Detect which cell encompasses the target text, then output its (X, Y) center coordinate. 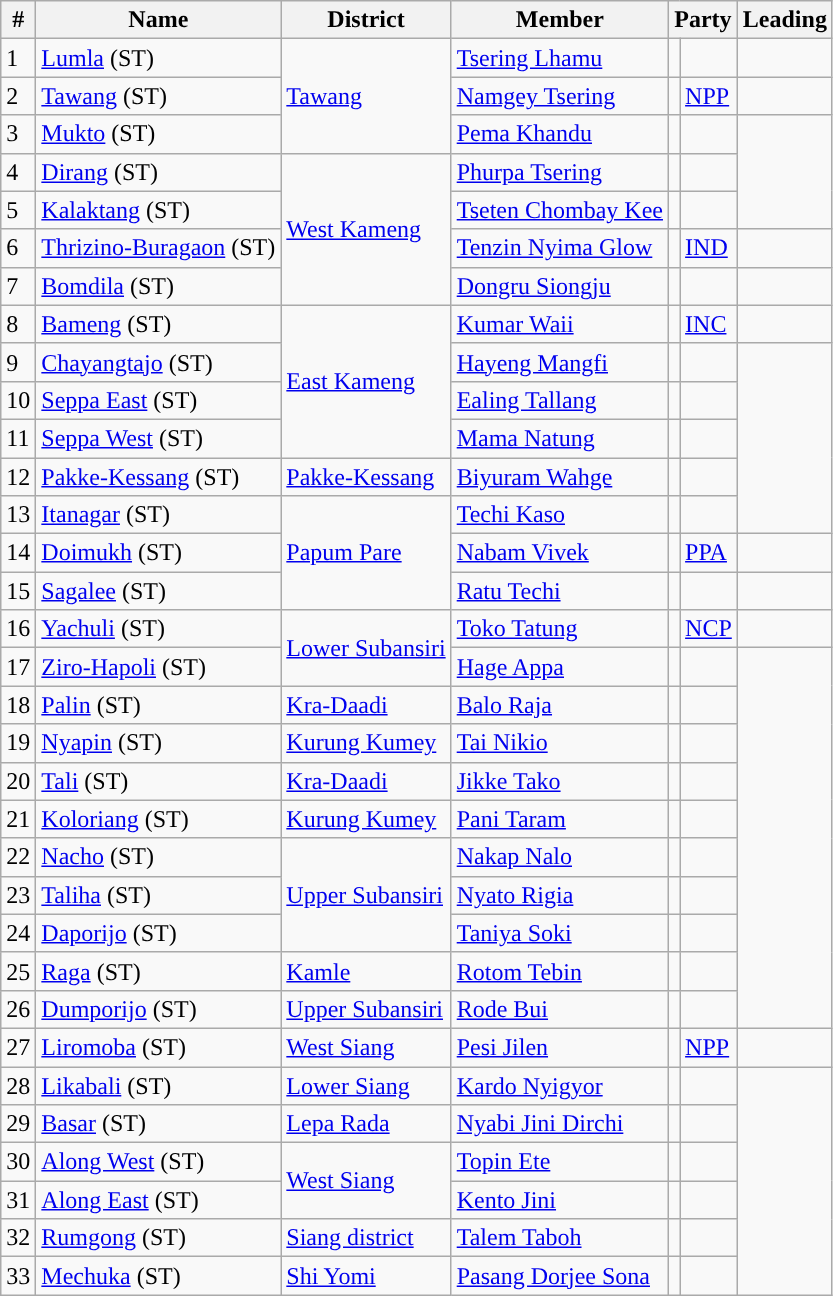
Siang district (366, 1238)
Daporijo (ST) (158, 933)
27 (18, 1047)
20 (18, 781)
District (366, 20)
Kento Jini (560, 1200)
Bomdila (ST) (158, 286)
Seppa West (ST) (158, 438)
25 (18, 971)
Dumporijo (ST) (158, 1009)
Kumar Waii (560, 324)
14 (18, 553)
Nyato Rigia (560, 895)
Taliha (ST) (158, 895)
Ealing Tallang (560, 400)
Nacho (ST) (158, 857)
Lower Subansiri (366, 648)
Jikke Tako (560, 781)
Pesi Jilen (560, 1047)
1 (18, 58)
Lumla (ST) (158, 58)
28 (18, 1085)
Tsering Lhamu (560, 58)
Tenzin Nyima Glow (560, 248)
Sagalee (ST) (158, 591)
Shi Yomi (366, 1276)
30 (18, 1162)
Nabam Vivek (560, 553)
NCP (709, 629)
Talem Taboh (560, 1238)
Yachuli (ST) (158, 629)
Hage Appa (560, 667)
3 (18, 134)
IND (709, 248)
15 (18, 591)
23 (18, 895)
Along West (ST) (158, 1162)
Rode Bui (560, 1009)
Member (560, 20)
Tseten Chombay Kee (560, 210)
Pakke-Kessang (366, 477)
13 (18, 515)
Likabali (ST) (158, 1085)
Mukto (ST) (158, 134)
24 (18, 933)
Along East (ST) (158, 1200)
Phurpa Tsering (560, 172)
Raga (ST) (158, 971)
Kamle (366, 971)
East Kameng (366, 381)
Taniya Soki (560, 933)
9 (18, 362)
Lower Siang (366, 1085)
Hayeng Mangfi (560, 362)
Liromoba (ST) (158, 1047)
6 (18, 248)
Kalaktang (ST) (158, 210)
26 (18, 1009)
Pakke-Kessang (ST) (158, 477)
Chayangtajo (ST) (158, 362)
5 (18, 210)
Ratu Techi (560, 591)
Nyapin (ST) (158, 743)
Tawang (366, 96)
32 (18, 1238)
Biyuram Wahge (560, 477)
Koloriang (ST) (158, 819)
Doimukh (ST) (158, 553)
Kardo Nyigyor (560, 1085)
11 (18, 438)
Mama Natung (560, 438)
Palin (ST) (158, 705)
Leading (784, 20)
21 (18, 819)
Thrizino-Buragaon (ST) (158, 248)
Nakap Nalo (560, 857)
Tai Nikio (560, 743)
Tali (ST) (158, 781)
# (18, 20)
Dongru Siongju (560, 286)
Tawang (ST) (158, 96)
Rumgong (ST) (158, 1238)
Rotom Tebin (560, 971)
Toko Tatung (560, 629)
Pasang Dorjee Sona (560, 1276)
22 (18, 857)
7 (18, 286)
West Kameng (366, 229)
18 (18, 705)
Seppa East (ST) (158, 400)
4 (18, 172)
Dirang (ST) (158, 172)
Pema Khandu (560, 134)
8 (18, 324)
10 (18, 400)
Lepa Rada (366, 1124)
12 (18, 477)
Party (704, 20)
2 (18, 96)
Name (158, 20)
Nyabi Jini Dirchi (560, 1124)
Balo Raja (560, 705)
16 (18, 629)
Ziro-Hapoli (ST) (158, 667)
Bameng (ST) (158, 324)
Namgey Tsering (560, 96)
PPA (709, 553)
Basar (ST) (158, 1124)
Mechuka (ST) (158, 1276)
Itanagar (ST) (158, 515)
Pani Taram (560, 819)
Topin Ete (560, 1162)
33 (18, 1276)
Techi Kaso (560, 515)
INC (709, 324)
29 (18, 1124)
Papum Pare (366, 553)
31 (18, 1200)
17 (18, 667)
19 (18, 743)
